Pinpoint the cell where the given text exists, returning its [X, Y] midpoint coordinate. 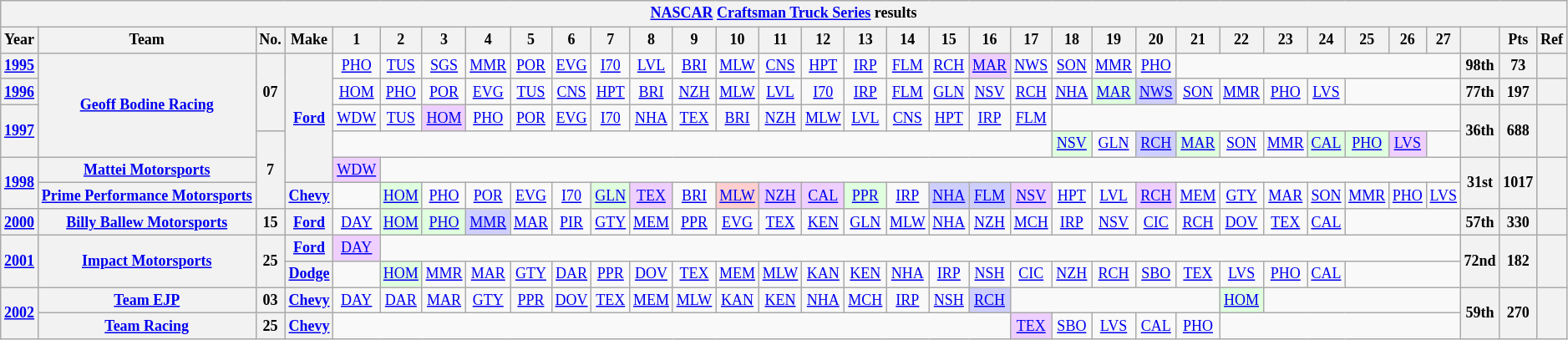
9 [693, 40]
197 [1519, 92]
Mattei Motorsports [147, 170]
Team EJP [147, 301]
Billy Ballew Motorsports [147, 222]
6 [571, 40]
Impact Motorsports [147, 261]
18 [1072, 40]
72nd [1480, 261]
182 [1519, 261]
Ref [1552, 40]
3 [444, 40]
2 [401, 40]
Team [147, 40]
1 [357, 40]
14 [907, 40]
27 [1444, 40]
2001 [20, 261]
Year [20, 40]
Geoff Bodine Racing [147, 105]
26 [1408, 40]
17 [1031, 40]
270 [1519, 313]
59th [1480, 313]
1995 [20, 65]
07 [271, 92]
1997 [20, 130]
2000 [20, 222]
Team Racing [147, 326]
5 [531, 40]
77th [1480, 92]
73 [1519, 65]
19 [1114, 40]
22 [1241, 40]
12 [824, 40]
16 [990, 40]
57th [1480, 222]
SGS [444, 65]
NASCAR Craftsman Truck Series results [784, 13]
36th [1480, 130]
Make [309, 40]
Dodge [309, 274]
98th [1480, 65]
1998 [20, 183]
PIR [571, 222]
23 [1285, 40]
8 [652, 40]
20 [1156, 40]
Pts [1519, 40]
11 [780, 40]
2002 [20, 313]
21 [1198, 40]
4 [488, 40]
13 [865, 40]
330 [1519, 222]
1017 [1519, 183]
688 [1519, 130]
03 [271, 301]
31st [1480, 183]
10 [738, 40]
24 [1327, 40]
1996 [20, 92]
No. [271, 40]
Prime Performance Motorsports [147, 195]
